Locate the cell with the specified text and output its (x, y) center coordinate. 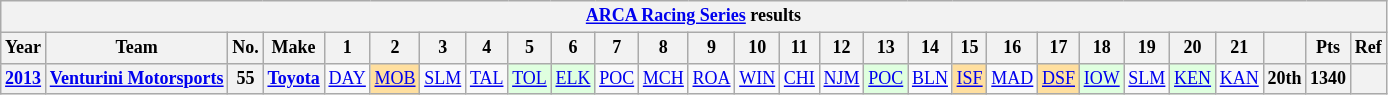
DAY (347, 78)
13 (886, 48)
5 (530, 48)
Ref (1368, 48)
ROA (712, 78)
DSF (1059, 78)
MCH (663, 78)
CHI (800, 78)
KEN (1193, 78)
TAL (487, 78)
BLN (930, 78)
4 (487, 48)
16 (1012, 48)
9 (712, 48)
8 (663, 48)
MOB (395, 78)
KAN (1239, 78)
NJM (842, 78)
Make (294, 48)
Venturini Motorsports (136, 78)
Toyota (294, 78)
Pts (1328, 48)
20 (1193, 48)
10 (758, 48)
12 (842, 48)
WIN (758, 78)
15 (970, 48)
ELK (573, 78)
Team (136, 48)
2 (395, 48)
21 (1239, 48)
11 (800, 48)
20th (1284, 78)
3 (443, 48)
Year (24, 48)
7 (617, 48)
MAD (1012, 78)
18 (1102, 48)
TOL (530, 78)
No. (246, 48)
1 (347, 48)
14 (930, 48)
2013 (24, 78)
6 (573, 48)
19 (1147, 48)
1340 (1328, 78)
ARCA Racing Series results (694, 16)
55 (246, 78)
17 (1059, 48)
IOW (1102, 78)
ISF (970, 78)
